From the cell containing the given text, extract its center point as [x, y] coordinate. 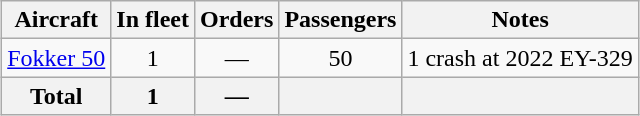
Notes [520, 20]
Aircraft [56, 20]
Fokker 50 [56, 58]
1 crash at 2022 EY-329 [520, 58]
Orders [236, 20]
In fleet [153, 20]
Total [56, 96]
50 [340, 58]
Passengers [340, 20]
